From the cell containing the given text, extract its center point as [X, Y] coordinate. 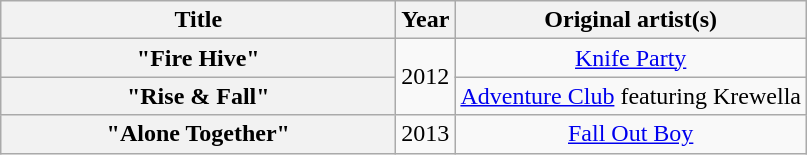
Year [426, 20]
Knife Party [631, 58]
"Rise & Fall" [198, 96]
"Alone Together" [198, 134]
Fall Out Boy [631, 134]
Original artist(s) [631, 20]
Adventure Club featuring Krewella [631, 96]
Title [198, 20]
2012 [426, 77]
"Fire Hive" [198, 58]
2013 [426, 134]
